Scan for the cell matching the given text and deliver its [x, y] coordinate at center. 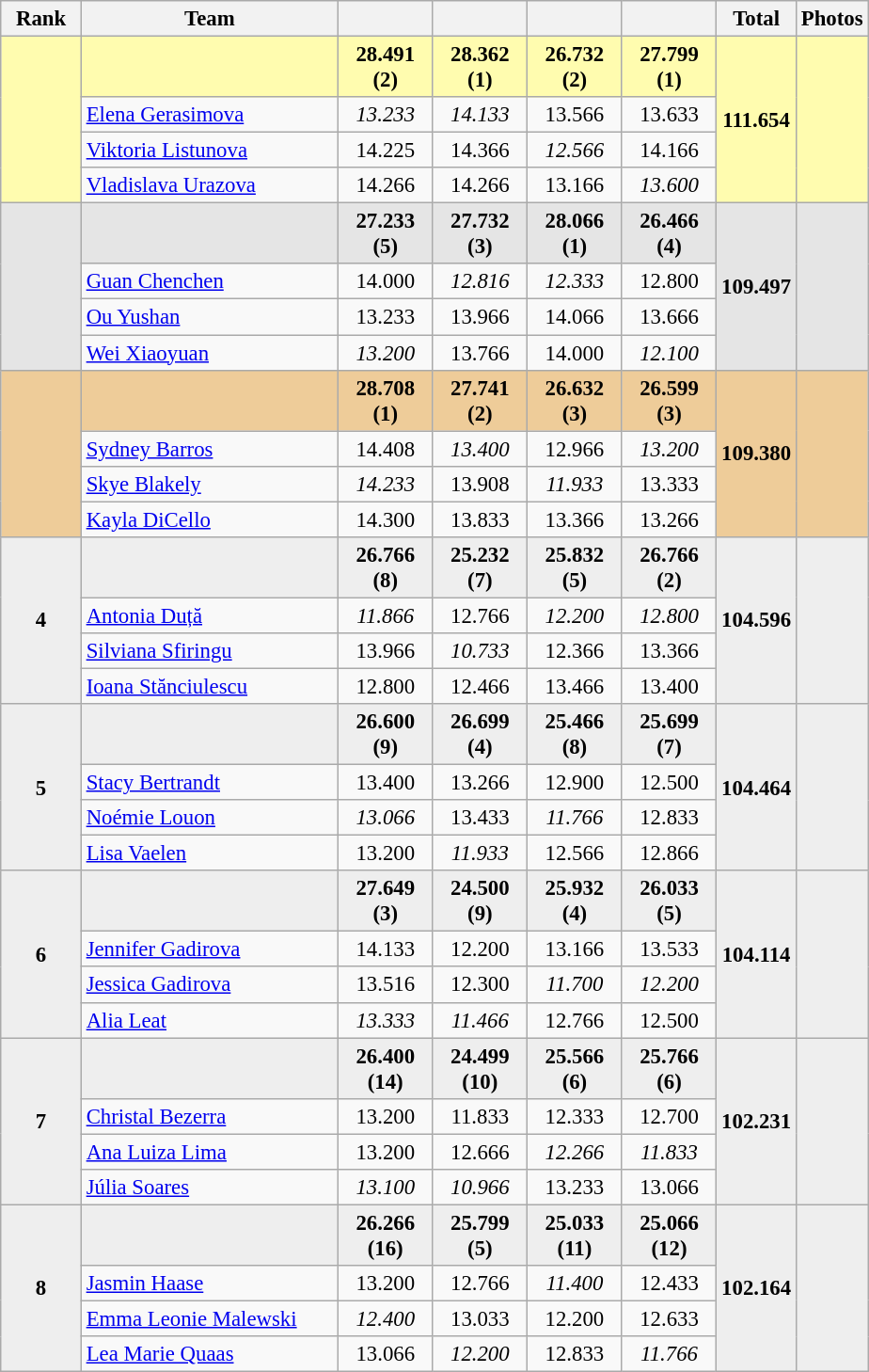
12.366 [576, 651]
14.225 [386, 151]
13.033 [480, 1318]
24.500 (9) [480, 901]
12.100 [670, 353]
Jasmin Haase [209, 1284]
28.491 (2) [386, 68]
27.649 (3) [386, 901]
109.497 [756, 286]
25.232 (7) [480, 568]
12.666 [480, 1152]
25.699 (7) [670, 734]
28.066 (1) [576, 233]
12.266 [576, 1152]
13.666 [670, 317]
Jessica Gadirova [209, 985]
13.633 [670, 115]
111.654 [756, 120]
25.932 (4) [576, 901]
12.433 [670, 1284]
Team [209, 19]
27.233 (5) [386, 233]
Silviana Sfiringu [209, 651]
13.533 [670, 949]
14.366 [480, 151]
13.433 [480, 818]
26.732 (2) [576, 68]
10.733 [480, 651]
13.908 [480, 484]
4 [41, 621]
Ioana Stănciulescu [209, 686]
13.833 [480, 519]
12.816 [480, 281]
14.166 [670, 151]
13.466 [576, 686]
Ou Yushan [209, 317]
25.466 (8) [576, 734]
27.741 (2) [480, 401]
12.300 [480, 985]
26.466 (4) [670, 233]
27.732 (3) [480, 233]
Guan Chenchen [209, 281]
Rank [41, 19]
Alia Leat [209, 1020]
12.700 [670, 1116]
Emma Leonie Malewski [209, 1318]
13.516 [386, 985]
26.632 (3) [576, 401]
7 [41, 1122]
13.566 [576, 115]
26.033 (5) [670, 901]
14.408 [386, 449]
104.464 [756, 787]
25.033 (11) [576, 1235]
Antonia Duță [209, 615]
Skye Blakely [209, 484]
Stacy Bertrandt [209, 783]
Elena Gerasimova [209, 115]
24.499 (10) [480, 1069]
6 [41, 954]
13.766 [480, 353]
5 [41, 787]
13.600 [670, 185]
Ana Luiza Lima [209, 1152]
25.799 (5) [480, 1235]
104.596 [756, 621]
28.708 (1) [386, 401]
Vladislava Urazova [209, 185]
11.866 [386, 615]
12.900 [576, 783]
Kayla DiCello [209, 519]
26.266 (16) [386, 1235]
Wei Xiaoyuan [209, 353]
12.466 [480, 686]
12.966 [576, 449]
26.699 (4) [480, 734]
12.633 [670, 1318]
25.566 (6) [576, 1069]
26.599 (3) [670, 401]
11.466 [480, 1020]
26.600 (9) [386, 734]
25.066 (12) [670, 1235]
Noémie Louon [209, 818]
25.832 (5) [576, 568]
Viktoria Listunova [209, 151]
26.766 (2) [670, 568]
8 [41, 1287]
11.400 [576, 1284]
26.766 (8) [386, 568]
Photos [831, 19]
10.966 [480, 1188]
104.114 [756, 954]
27.799 (1) [670, 68]
25.766 (6) [670, 1069]
102.231 [756, 1122]
12.400 [386, 1318]
28.362 (1) [480, 68]
Júlia Soares [209, 1188]
26.400 (14) [386, 1069]
Total [756, 19]
14.300 [386, 519]
12.866 [670, 854]
Lisa Vaelen [209, 854]
Sydney Barros [209, 449]
14.066 [576, 317]
Jennifer Gadirova [209, 949]
Christal Bezerra [209, 1116]
13.100 [386, 1188]
Lea Marie Quaas [209, 1354]
109.380 [756, 454]
102.164 [756, 1287]
11.700 [576, 985]
14.233 [386, 484]
